Find where the given text appears and provide that cell's center as [X, Y] coordinate. 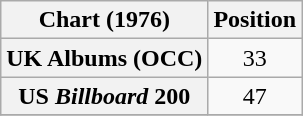
UK Albums (OCC) [104, 58]
Chart (1976) [104, 20]
Position [255, 20]
US Billboard 200 [104, 96]
33 [255, 58]
47 [255, 96]
